Output the [X, Y] coordinate of the center of the cell containing the given text.  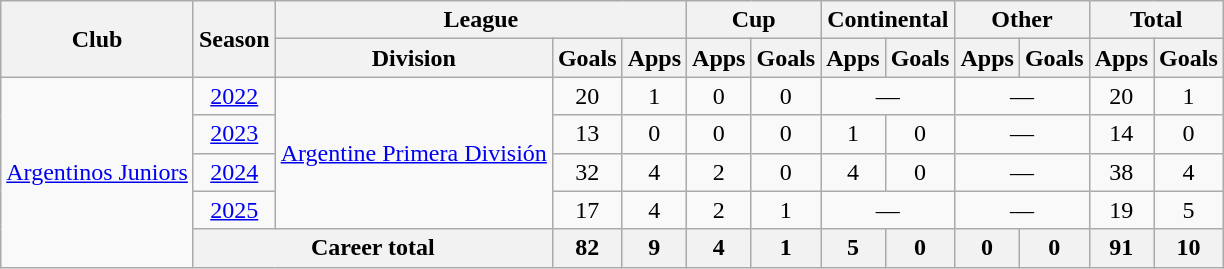
Club [98, 39]
2023 [234, 134]
Argentinos Juniors [98, 172]
Cup [754, 20]
38 [1121, 172]
9 [654, 248]
Continental [888, 20]
17 [587, 210]
13 [587, 134]
2025 [234, 210]
Argentine Primera División [414, 153]
Total [1156, 20]
League [480, 20]
14 [1121, 134]
Season [234, 39]
Career total [372, 248]
Other [1022, 20]
2024 [234, 172]
82 [587, 248]
10 [1189, 248]
2022 [234, 96]
Division [414, 58]
32 [587, 172]
19 [1121, 210]
91 [1121, 248]
